Capture the cell that displays the provided text and extract its (X, Y) central coordinate. 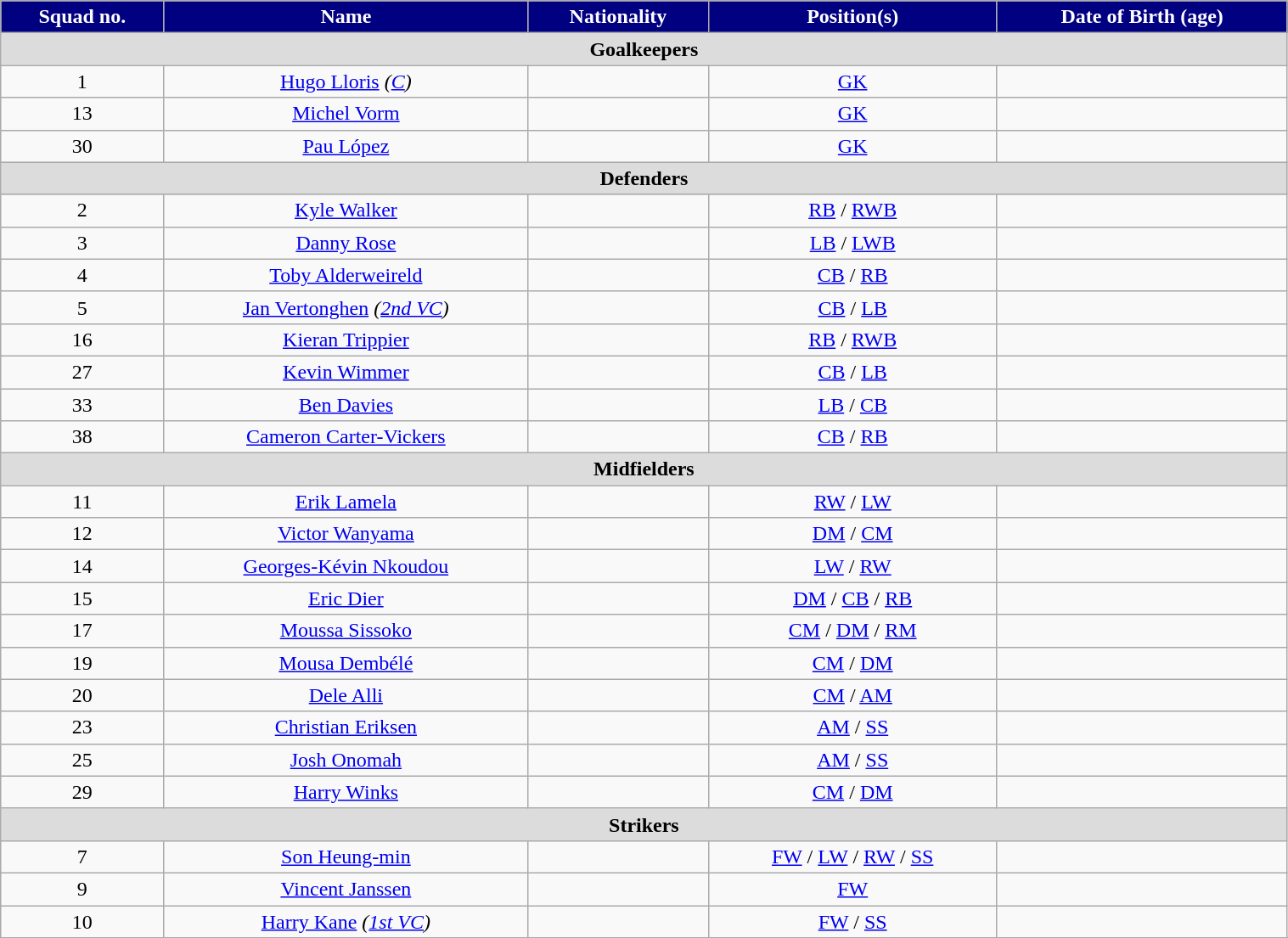
Christian Eriksen (346, 727)
Victor Wanyama (346, 534)
17 (82, 631)
Dele Alli (346, 695)
Nationality (618, 17)
Harry Kane (1st VC) (346, 921)
Kevin Wimmer (346, 372)
Eric Dier (346, 598)
16 (82, 340)
Erik Lamela (346, 502)
CM / AM (852, 695)
30 (82, 146)
Goalkeepers (644, 49)
11 (82, 502)
CM / DM / RM (852, 631)
19 (82, 663)
RW / LW (852, 502)
7 (82, 857)
13 (82, 114)
23 (82, 727)
Pau López (346, 146)
Hugo Lloris (C) (346, 81)
20 (82, 695)
FW (852, 889)
DM / CM (852, 534)
Position(s) (852, 17)
Date of Birth (age) (1142, 17)
1 (82, 81)
Defenders (644, 178)
FW / SS (852, 921)
9 (82, 889)
Midfielders (644, 469)
Cameron Carter-Vickers (346, 437)
FW / LW / RW / SS (852, 857)
29 (82, 792)
Georges-Kévin Nkoudou (346, 566)
Josh Onomah (346, 760)
14 (82, 566)
Strikers (644, 824)
Jan Vertonghen (2nd VC) (346, 307)
Harry Winks (346, 792)
15 (82, 598)
LB / LWB (852, 243)
27 (82, 372)
Kieran Trippier (346, 340)
5 (82, 307)
Mousa Dembélé (346, 663)
Name (346, 17)
LW / RW (852, 566)
33 (82, 405)
DM / CB / RB (852, 598)
Toby Alderweireld (346, 275)
Danny Rose (346, 243)
2 (82, 211)
Kyle Walker (346, 211)
25 (82, 760)
Vincent Janssen (346, 889)
38 (82, 437)
Squad no. (82, 17)
4 (82, 275)
Son Heung-min (346, 857)
12 (82, 534)
Moussa Sissoko (346, 631)
Ben Davies (346, 405)
LB / CB (852, 405)
3 (82, 243)
10 (82, 921)
Michel Vorm (346, 114)
